Return the (x, y) coordinate for the center point of the cell that contains the specified text.  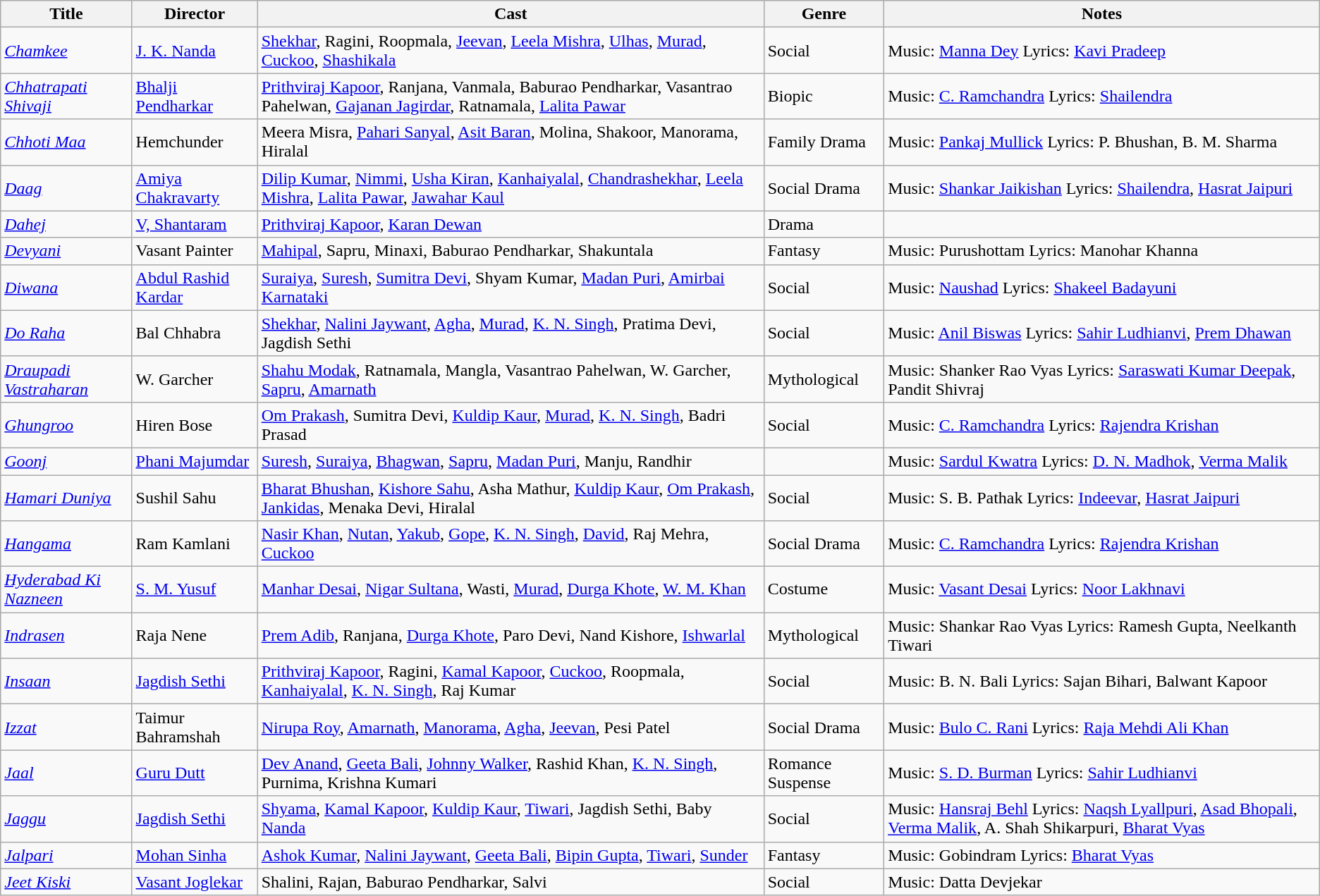
Amiya Chakravarty (195, 188)
Jalpari (66, 855)
Title (66, 14)
Indrasen (66, 636)
Suraiya, Suresh, Sumitra Devi, Shyam Kumar, Madan Puri, Amirbai Karnataki (511, 288)
Chamkee (66, 51)
Nirupa Roy, Amarnath, Manorama, Agha, Jeevan, Pesi Patel (511, 728)
Devyani (66, 251)
Guru Dutt (195, 773)
Ghungroo (66, 424)
Prem Adib, Ranjana, Durga Khote, Paro Devi, Nand Kishore, Ishwarlal (511, 636)
Jaggu (66, 819)
Phani Majumdar (195, 461)
Om Prakash, Sumitra Devi, Kuldip Kaur, Murad, K. N. Singh, Badri Prasad (511, 424)
Music: Vasant Desai Lyrics: Noor Lakhnavi (1102, 589)
Mohan Sinha (195, 855)
Hangama (66, 544)
Shekhar, Ragini, Roopmala, Jeevan, Leela Mishra, Ulhas, Murad, Cuckoo, Shashikala (511, 51)
Music: Bulo C. Rani Lyrics: Raja Mehdi Ali Khan (1102, 728)
Genre (824, 14)
V, Shantaram (195, 224)
Costume (824, 589)
Izzat (66, 728)
Music: Manna Dey Lyrics: Kavi Pradeep (1102, 51)
Shekhar, Nalini Jaywant, Agha, Murad, K. N. Singh, Pratima Devi, Jagdish Sethi (511, 333)
Shalini, Rajan, Baburao Pendharkar, Salvi (511, 882)
Dilip Kumar, Nimmi, Usha Kiran, Kanhaiyalal, Chandrashekhar, Leela Mishra, Lalita Pawar, Jawahar Kaul (511, 188)
Music: B. N. Bali Lyrics: Sajan Bihari, Balwant Kapoor (1102, 681)
Notes (1102, 14)
Music: Datta Devjekar (1102, 882)
Meera Misra, Pahari Sanyal, Asit Baran, Molina, Shakoor, Manorama, Hiralal (511, 142)
Taimur Bahramshah (195, 728)
Dahej (66, 224)
Music: Shankar Rao Vyas Lyrics: Ramesh Gupta, Neelkanth Tiwari (1102, 636)
Jaal (66, 773)
Vasant Joglekar (195, 882)
Nasir Khan, Nutan, Yakub, Gope, K. N. Singh, David, Raj Mehra, Cuckoo (511, 544)
Abdul Rashid Kardar (195, 288)
Cast (511, 14)
Vasant Painter (195, 251)
Hemchunder (195, 142)
Prithviraj Kapoor, Ranjana, Vanmala, Baburao Pendharkar, Vasantrao Pahelwan, Gajanan Jagirdar, Ratnamala, Lalita Pawar (511, 96)
Music: Shankar Jaikishan Lyrics: Shailendra, Hasrat Jaipuri (1102, 188)
Hamari Duniya (66, 498)
Music: Sardul Kwatra Lyrics: D. N. Madhok, Verma Malik (1102, 461)
Shyama, Kamal Kapoor, Kuldip Kaur, Tiwari, Jagdish Sethi, Baby Nanda (511, 819)
S. M. Yusuf (195, 589)
Music: Naushad Lyrics: Shakeel Badayuni (1102, 288)
Music: Anil Biswas Lyrics: Sahir Ludhianvi, Prem Dhawan (1102, 333)
Prithviraj Kapoor, Karan Dewan (511, 224)
Chhoti Maa (66, 142)
Music: Hansraj Behl Lyrics: Naqsh Lyallpuri, Asad Bhopali, Verma Malik, A. Shah Shikarpuri, Bharat Vyas (1102, 819)
Drama (824, 224)
Chhatrapati Shivaji (66, 96)
Hyderabad Ki Nazneen (66, 589)
Diwana (66, 288)
Hiren Bose (195, 424)
Biopic (824, 96)
Music: Pankaj Mullick Lyrics: P. Bhushan, B. M. Sharma (1102, 142)
Mahipal, Sapru, Minaxi, Baburao Pendharkar, Shakuntala (511, 251)
Prithviraj Kapoor, Ragini, Kamal Kapoor, Cuckoo, Roopmala, Kanhaiyalal, K. N. Singh, Raj Kumar (511, 681)
Director (195, 14)
Ashok Kumar, Nalini Jaywant, Geeta Bali, Bipin Gupta, Tiwari, Sunder (511, 855)
Dev Anand, Geeta Bali, Johnny Walker, Rashid Khan, K. N. Singh, Purnima, Krishna Kumari (511, 773)
Sushil Sahu (195, 498)
Family Drama (824, 142)
J. K. Nanda (195, 51)
Daag (66, 188)
Goonj (66, 461)
Music: Gobindram Lyrics: Bharat Vyas (1102, 855)
Ram Kamlani (195, 544)
Draupadi Vastraharan (66, 379)
Music: S. B. Pathak Lyrics: Indeevar, Hasrat Jaipuri (1102, 498)
Music: Purushottam Lyrics: Manohar Khanna (1102, 251)
Romance Suspense (824, 773)
Insaan (66, 681)
Suresh, Suraiya, Bhagwan, Sapru, Madan Puri, Manju, Randhir (511, 461)
Bal Chhabra (195, 333)
Raja Nene (195, 636)
Bhalji Pendharkar (195, 96)
Music: C. Ramchandra Lyrics: Shailendra (1102, 96)
Bharat Bhushan, Kishore Sahu, Asha Mathur, Kuldip Kaur, Om Prakash, Jankidas, Menaka Devi, Hiralal (511, 498)
W. Garcher (195, 379)
Manhar Desai, Nigar Sultana, Wasti, Murad, Durga Khote, W. M. Khan (511, 589)
Shahu Modak, Ratnamala, Mangla, Vasantrao Pahelwan, W. Garcher, Sapru, Amarnath (511, 379)
Music: S. D. Burman Lyrics: Sahir Ludhianvi (1102, 773)
Jeet Kiski (66, 882)
Music: Shanker Rao Vyas Lyrics: Saraswati Kumar Deepak, Pandit Shivraj (1102, 379)
Do Raha (66, 333)
